Extract the [X, Y] coordinate from the center of the cell holding the provided text.  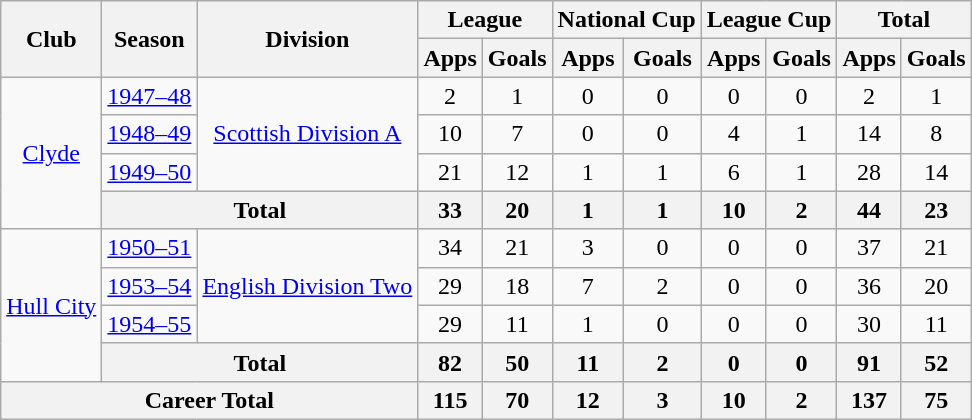
8 [936, 134]
91 [869, 362]
6 [734, 172]
1947–48 [150, 96]
4 [734, 134]
Hull City [52, 305]
52 [936, 362]
Season [150, 39]
1948–49 [150, 134]
115 [450, 400]
30 [869, 324]
Scottish Division A [308, 134]
18 [517, 286]
1953–54 [150, 286]
Career Total [210, 400]
English Division Two [308, 286]
League [485, 20]
League Cup [769, 20]
33 [450, 210]
1954–55 [150, 324]
137 [869, 400]
37 [869, 248]
Division [308, 39]
50 [517, 362]
1949–50 [150, 172]
75 [936, 400]
36 [869, 286]
Club [52, 39]
82 [450, 362]
34 [450, 248]
National Cup [626, 20]
Clyde [52, 153]
1950–51 [150, 248]
70 [517, 400]
28 [869, 172]
44 [869, 210]
23 [936, 210]
